Locate the cell with the specified text and output its (X, Y) center coordinate. 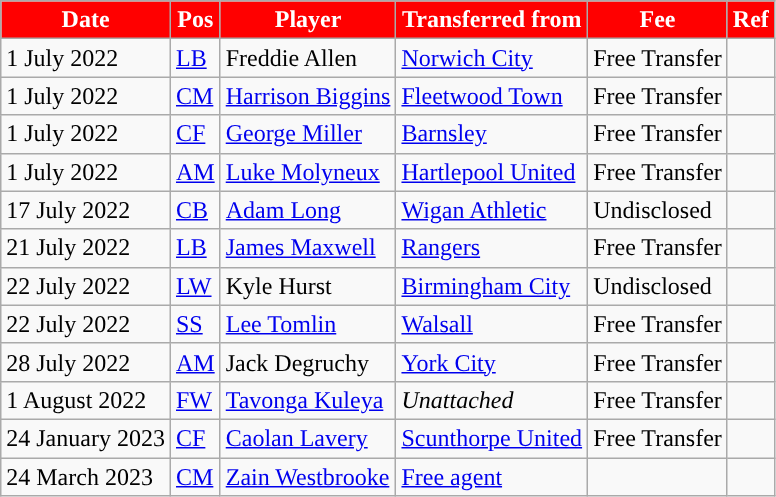
FW (195, 400)
Jack Degruchy (308, 362)
Ref (750, 20)
1 August 2022 (86, 400)
George Miller (308, 134)
James Maxwell (308, 248)
28 July 2022 (86, 362)
Birmingham City (492, 286)
21 July 2022 (86, 248)
Fleetwood Town (492, 96)
24 March 2023 (86, 477)
SS (195, 324)
LW (195, 286)
Pos (195, 20)
Date (86, 20)
17 July 2022 (86, 210)
Tavonga Kuleya (308, 400)
Walsall (492, 324)
Unattached (492, 400)
Scunthorpe United (492, 438)
Barnsley (492, 134)
Lee Tomlin (308, 324)
CB (195, 210)
Kyle Hurst (308, 286)
Fee (658, 20)
Caolan Lavery (308, 438)
York City (492, 362)
Rangers (492, 248)
24 January 2023 (86, 438)
Luke Molyneux (308, 172)
Norwich City (492, 58)
Zain Westbrooke (308, 477)
Player (308, 20)
Harrison Biggins (308, 96)
Wigan Athletic (492, 210)
Freddie Allen (308, 58)
Free agent (492, 477)
Adam Long (308, 210)
Hartlepool United (492, 172)
Transferred from (492, 20)
